Pinpoint the cell where the given text exists, returning its (x, y) midpoint coordinate. 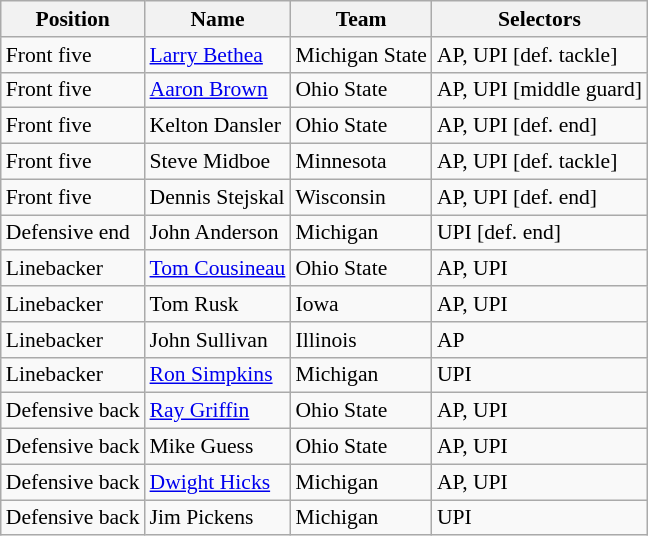
Minnesota (360, 162)
UPI [def. end] (540, 233)
Steve Midboe (218, 162)
Jim Pickens (218, 518)
Ron Simpkins (218, 375)
Dwight Hicks (218, 482)
AP, UPI [middle guard] (540, 90)
Dennis Stejskal (218, 197)
Iowa (360, 304)
Illinois (360, 340)
AP (540, 340)
Selectors (540, 19)
Position (73, 19)
Ray Griffin (218, 411)
Wisconsin (360, 197)
Aaron Brown (218, 90)
Tom Rusk (218, 304)
Kelton Dansler (218, 126)
Larry Bethea (218, 55)
Defensive end (73, 233)
Tom Cousineau (218, 269)
Mike Guess (218, 447)
John Sullivan (218, 340)
Michigan State (360, 55)
John Anderson (218, 233)
Name (218, 19)
Team (360, 19)
